Return the [x, y] coordinate for the center point of the cell that contains the specified text.  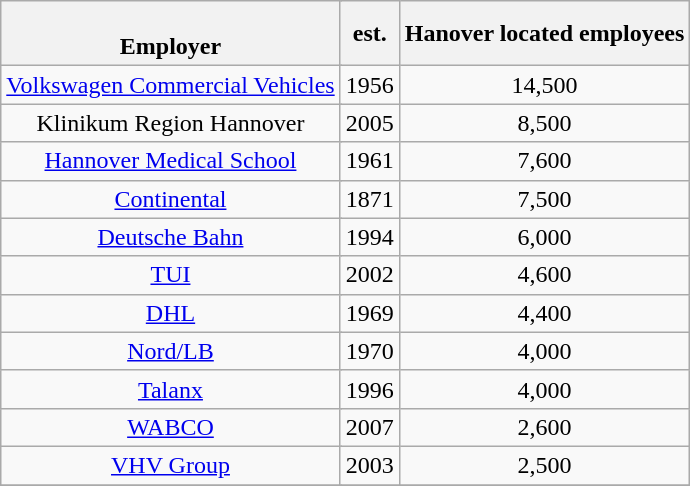
2002 [370, 275]
1961 [370, 161]
8,500 [544, 123]
1996 [370, 389]
DHL [170, 313]
4,600 [544, 275]
7,500 [544, 199]
Hanover located employees [544, 34]
Volkswagen Commercial Vehicles [170, 85]
Continental [170, 199]
2,500 [544, 465]
1994 [370, 237]
Klinikum Region Hannover [170, 123]
WABCO [170, 427]
1970 [370, 351]
2,600 [544, 427]
1969 [370, 313]
Deutsche Bahn [170, 237]
est. [370, 34]
1871 [370, 199]
Employer [170, 34]
7,600 [544, 161]
TUI [170, 275]
Talanx [170, 389]
1956 [370, 85]
4,400 [544, 313]
Nord/LB [170, 351]
Hannover Medical School [170, 161]
6,000 [544, 237]
14,500 [544, 85]
VHV Group [170, 465]
2007 [370, 427]
2003 [370, 465]
2005 [370, 123]
